Capture the cell that displays the provided text and extract its [x, y] central coordinate. 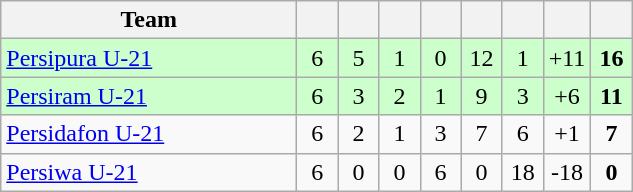
Persidafon U-21 [149, 134]
-18 [567, 172]
Team [149, 20]
5 [358, 58]
+1 [567, 134]
11 [612, 96]
9 [482, 96]
Persiwa U-21 [149, 172]
16 [612, 58]
12 [482, 58]
Persipura U-21 [149, 58]
18 [522, 172]
+6 [567, 96]
Persiram U-21 [149, 96]
+11 [567, 58]
